Find where the given text appears and provide that cell's center as [X, Y] coordinate. 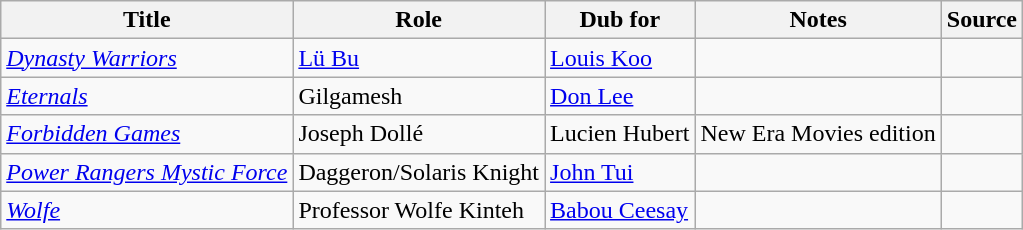
Power Rangers Mystic Force [147, 172]
Forbidden Games [147, 134]
Don Lee [620, 96]
Babou Ceesay [620, 210]
Daggeron/Solaris Knight [419, 172]
Dynasty Warriors [147, 58]
Notes [818, 20]
New Era Movies edition [818, 134]
John Tui [620, 172]
Louis Koo [620, 58]
Lü Bu [419, 58]
Wolfe [147, 210]
Eternals [147, 96]
Gilgamesh [419, 96]
Joseph Dollé [419, 134]
Lucien Hubert [620, 134]
Role [419, 20]
Dub for [620, 20]
Professor Wolfe Kinteh [419, 210]
Source [982, 20]
Title [147, 20]
